Pinpoint the cell where the given text exists, returning its [x, y] midpoint coordinate. 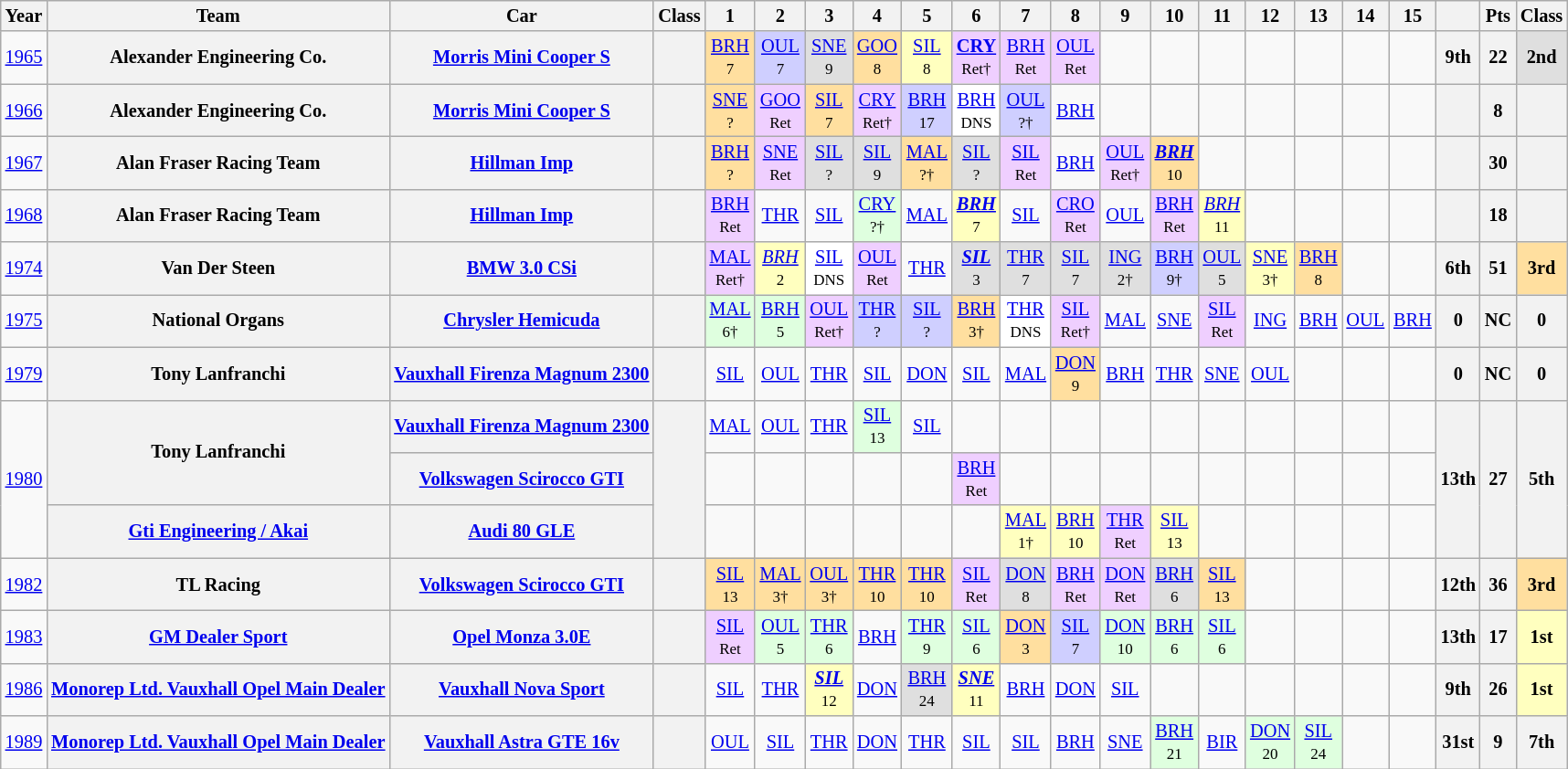
THR9 [927, 637]
GOO8 [877, 58]
CRORet [1075, 216]
Team [217, 16]
22 [1499, 58]
National Organs [217, 321]
30 [1499, 163]
Pts [1499, 16]
6 [976, 16]
SIL24 [1319, 743]
7 [1025, 16]
ING2† [1126, 269]
11 [1223, 16]
OUL3† [829, 585]
SNE9 [829, 58]
SNE3† [1270, 269]
SIL12 [829, 690]
1966 [24, 111]
BRH17 [927, 111]
MAL3† [780, 585]
THR6 [829, 637]
26 [1499, 690]
GOORet [780, 111]
SIL9 [877, 163]
Vauxhall Nova Sport [521, 690]
2 [780, 16]
1967 [24, 163]
2nd [1542, 58]
BIR [1223, 743]
Year [24, 16]
1965 [24, 58]
1979 [24, 374]
BRH3† [976, 321]
TL Racing [217, 585]
1974 [24, 269]
1982 [24, 585]
OUL?† [1025, 111]
14 [1366, 16]
DONRet [1126, 585]
36 [1499, 585]
1975 [24, 321]
17 [1499, 637]
10 [1175, 16]
DON3 [1025, 637]
6th [1458, 269]
3 [829, 16]
SNE11 [976, 690]
BRH9† [1175, 269]
1983 [24, 637]
BRH? [729, 163]
7th [1542, 743]
12th [1458, 585]
Audi 80 GLE [521, 532]
CRY?† [877, 216]
MAL?† [927, 163]
51 [1499, 269]
1968 [24, 216]
THR7 [1025, 269]
31st [1458, 743]
SIL3 [976, 269]
SNERet [780, 163]
BRH11 [1223, 216]
MAL1† [1025, 532]
1980 [24, 479]
SNE? [729, 111]
18 [1499, 216]
1 [729, 16]
MALRet† [729, 269]
THR? [877, 321]
THRDNS [1025, 321]
SILRet† [1075, 321]
1986 [24, 690]
BMW 3.0 CSi [521, 269]
BRH5 [780, 321]
SILDNS [829, 269]
5th [1542, 479]
BRH24 [927, 690]
BRHDNS [976, 111]
15 [1413, 16]
DON20 [1270, 743]
Gti Engineering / Akai [217, 532]
27 [1499, 479]
BRH21 [1175, 743]
Opel Monza 3.0E [521, 637]
Chrysler Hemicuda [521, 321]
SIL8 [927, 58]
DON9 [1075, 374]
Van Der Steen [217, 269]
4 [877, 16]
DON8 [1025, 585]
GM Dealer Sport [217, 637]
BRH8 [1319, 269]
MAL6† [729, 321]
DON10 [1126, 637]
ING [1270, 321]
12 [1270, 16]
BRH2 [780, 269]
THRRet [1126, 532]
1989 [24, 743]
Car [521, 16]
OUL7 [780, 58]
Vauxhall Astra GTE 16v [521, 743]
5 [927, 16]
13 [1319, 16]
